Scan for the cell matching the given text and deliver its [x, y] coordinate at center. 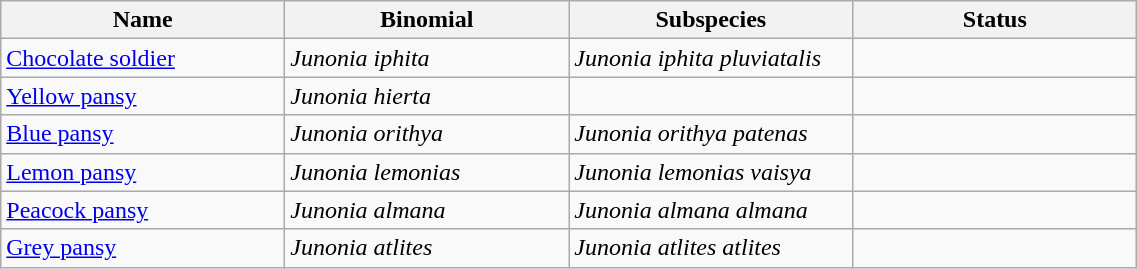
Name [143, 20]
Binomial [427, 20]
Blue pansy [143, 134]
Grey pansy [143, 248]
Status [995, 20]
Junonia orithya [427, 134]
Junonia atlites atlites [711, 248]
Lemon pansy [143, 172]
Peacock pansy [143, 210]
Junonia atlites [427, 248]
Junonia iphita [427, 58]
Junonia almana almana [711, 210]
Junonia iphita pluviatalis [711, 58]
Junonia almana [427, 210]
Junonia orithya patenas [711, 134]
Chocolate soldier [143, 58]
Junonia hierta [427, 96]
Subspecies [711, 20]
Junonia lemonias vaisya [711, 172]
Yellow pansy [143, 96]
Junonia lemonias [427, 172]
